Detect which cell encompasses the target text, then output its (X, Y) center coordinate. 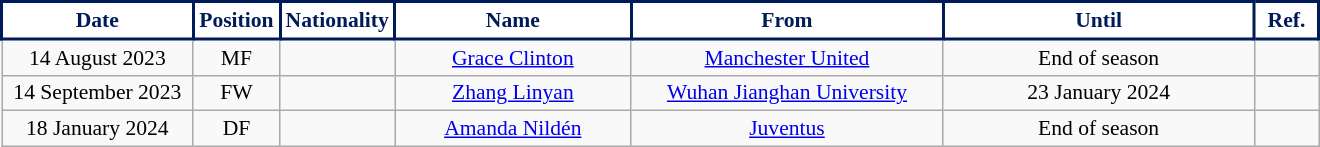
14 September 2023 (98, 93)
23 January 2024 (1099, 93)
Juventus (787, 129)
Name (514, 20)
Manchester United (787, 57)
MF (236, 57)
Position (236, 20)
Nationality (338, 20)
Zhang Linyan (514, 93)
From (787, 20)
Ref. (1286, 20)
Wuhan Jianghan University (787, 93)
18 January 2024 (98, 129)
DF (236, 129)
Grace Clinton (514, 57)
FW (236, 93)
Amanda Nildén (514, 129)
14 August 2023 (98, 57)
Until (1099, 20)
Date (98, 20)
